Detect which cell encompasses the target text, then output its (x, y) center coordinate. 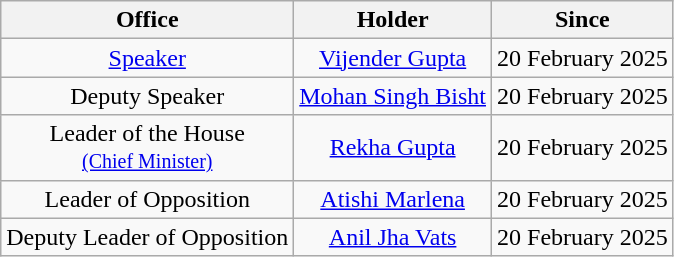
Holder (393, 20)
Since (583, 20)
Rekha Gupta (393, 148)
Leader of Opposition (148, 199)
Mohan Singh Bisht (393, 96)
Office (148, 20)
Vijender Gupta (393, 58)
Atishi Marlena (393, 199)
Deputy Speaker (148, 96)
Speaker (148, 58)
Anil Jha Vats (393, 237)
Deputy Leader of Opposition (148, 237)
Leader of the House(Chief Minister) (148, 148)
